Identify which cell holds the provided text, then report its [X, Y] central coordinate. 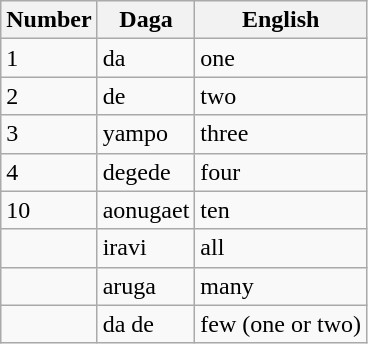
few (one or two) [281, 324]
2 [49, 96]
aonugaet [146, 210]
de [146, 96]
iravi [146, 248]
one [281, 58]
da de [146, 324]
degede [146, 172]
Daga [146, 20]
three [281, 134]
3 [49, 134]
English [281, 20]
four [281, 172]
aruga [146, 286]
two [281, 96]
yampo [146, 134]
many [281, 286]
10 [49, 210]
all [281, 248]
1 [49, 58]
Number [49, 20]
ten [281, 210]
4 [49, 172]
da [146, 58]
